Locate the cell with the specified text and output its (x, y) center coordinate. 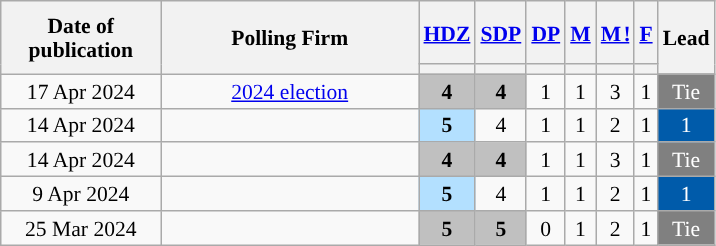
F (646, 32)
SDP (500, 32)
M (580, 32)
0 (546, 228)
17 Apr 2024 (81, 91)
HDZ (446, 32)
2024 election (290, 91)
Date of publication (81, 38)
M ! (616, 32)
DP (546, 32)
25 Mar 2024 (81, 228)
Lead (686, 38)
9 Apr 2024 (81, 194)
Polling Firm (290, 38)
